Provide the (x, y) coordinate of the cell's center where the given text is located.  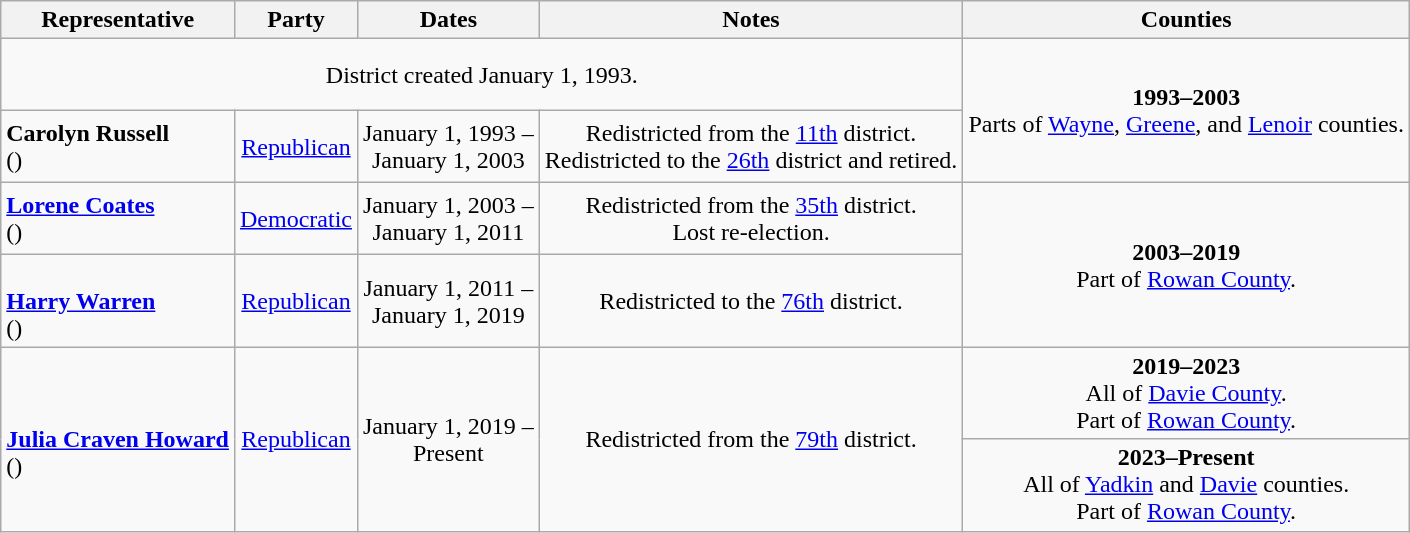
January 1, 2003 – January 1, 2011 (448, 219)
Redistricted to the 76th district. (751, 301)
January 1, 1993 – January 1, 2003 (448, 147)
Representative (118, 20)
Counties (1186, 20)
Party (296, 20)
District created January 1, 1993. (482, 75)
Harry Warren() (118, 301)
Notes (751, 20)
Redistricted from the 35th district. Lost re-election. (751, 219)
January 1, 2011 – January 1, 2019 (448, 301)
2019–2023 All of Davie County. Part of Rowan County. (1186, 393)
Carolyn Russell() (118, 147)
Redistricted from the 11th district. Redistricted to the 26th district and retired. (751, 147)
1993–2003 Parts of Wayne, Greene, and Lenoir counties. (1186, 111)
2003–2019 Part of Rowan County. (1186, 265)
Lorene Coates() (118, 219)
Dates (448, 20)
Julia Craven Howard() (118, 439)
January 1, 2019 – Present (448, 439)
Redistricted from the 79th district. (751, 439)
Democratic (296, 219)
2023–Present All of Yadkin and Davie counties. Part of Rowan County. (1186, 485)
